Find where the given text appears and provide that cell's center as [x, y] coordinate. 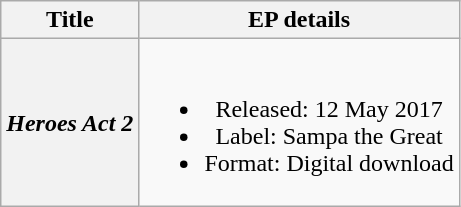
Title [70, 20]
Released: 12 May 2017Label: Sampa the GreatFormat: Digital download [299, 122]
Heroes Act 2 [70, 122]
EP details [299, 20]
